Search for the cell housing the specified text and yield its (X, Y) center coordinate. 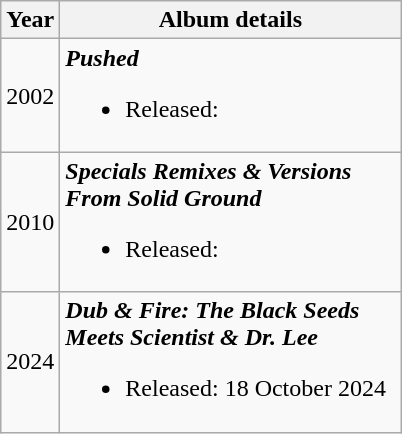
Dub & Fire: The Black Seeds Meets Scientist & Dr. LeeReleased: 18 October 2024 (230, 362)
2002 (30, 96)
Album details (230, 20)
Specials Remixes & Versions From Solid GroundReleased: (230, 222)
2024 (30, 362)
2010 (30, 222)
Year (30, 20)
PushedReleased: (230, 96)
